Identify which cell holds the provided text, then report its (x, y) central coordinate. 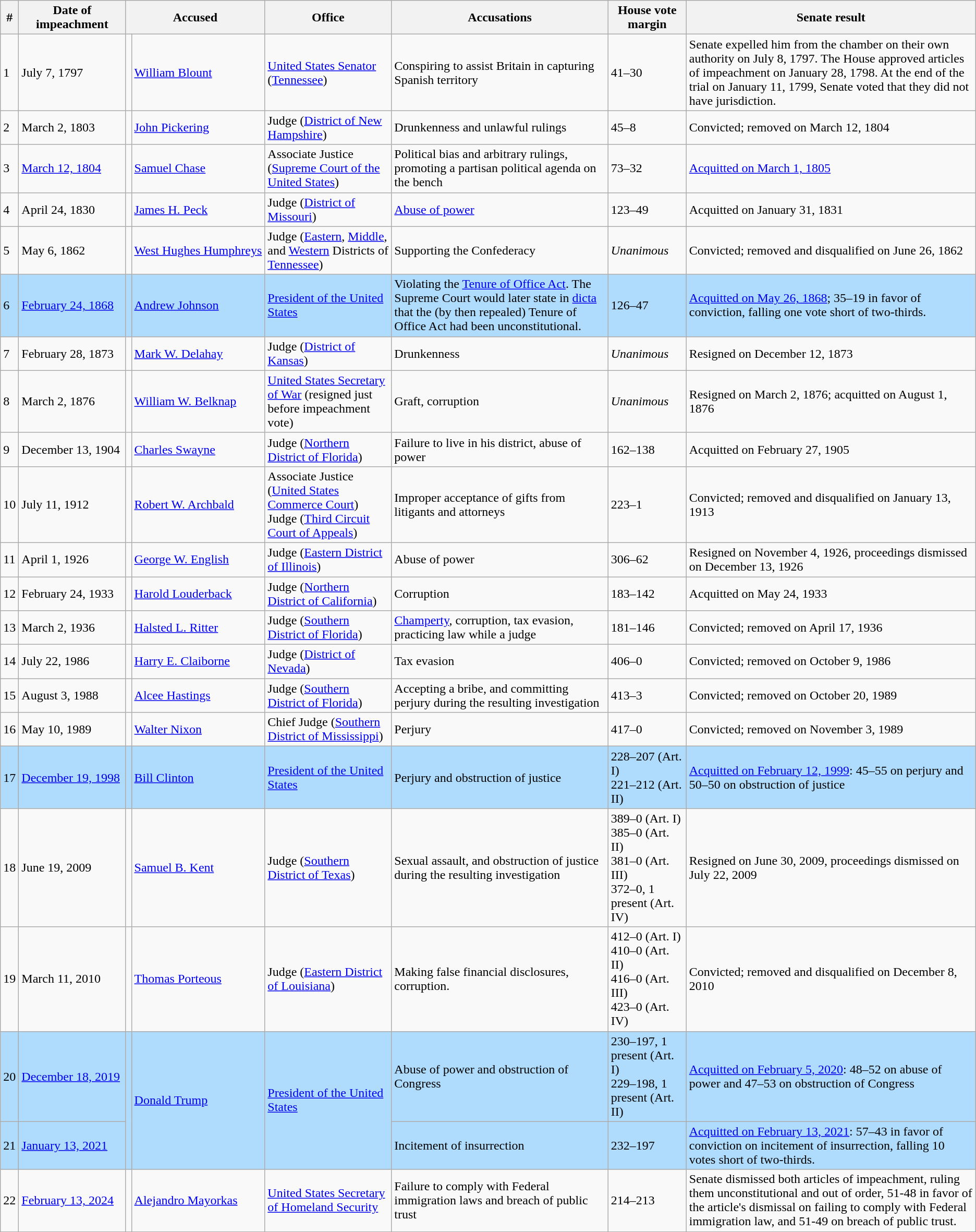
Acquitted on May 26, 1868; 35–19 in favor of conviction, falling one vote short of two-thirds. (831, 306)
19 (9, 979)
Convicted; removed and disqualified on June 26, 1862 (831, 250)
Accusations (499, 18)
5 (9, 250)
Drunkenness (499, 354)
Judge (Northern District of Florida) (328, 450)
Senate result (831, 18)
Acquitted on March 1, 1805 (831, 168)
Judge (Eastern District of Louisiana) (328, 979)
Abuse of power and obstruction of Congress (499, 1077)
412–0 (Art. I)410–0 (Art. II)416–0 (Art. III)423–0 (Art. IV) (647, 979)
8 (9, 402)
July 11, 1912 (72, 504)
Judge (Northern District of California) (328, 594)
21 (9, 1145)
Harold Louderback (198, 594)
Judge (District of New Hampshire) (328, 127)
# (9, 18)
March 2, 1936 (72, 628)
230–197, 1 present (Art. I) 229–198, 1 present (Art. II) (647, 1077)
Supporting the Confederacy (499, 250)
Walter Nixon (198, 729)
162–138 (647, 450)
Convicted; removed on November 3, 1989 (831, 729)
August 3, 1988 (72, 696)
306–62 (647, 559)
December 18, 2019 (72, 1077)
West Hughes Humphreys (198, 250)
United States Secretary of War (resigned just before impeachment vote) (328, 402)
Associate Justice (Supreme Court of the United States) (328, 168)
12 (9, 594)
Mark W. Delahay (198, 354)
United States Senator (Tennessee) (328, 73)
Political bias and arbitrary rulings, promoting a partisan political agenda on the bench (499, 168)
May 10, 1989 (72, 729)
Resigned on March 2, 1876; acquitted on August 1, 1876 (831, 402)
41–30 (647, 73)
13 (9, 628)
Improper acceptance of gifts from litigants and attorneys (499, 504)
Judge (District of Nevada) (328, 661)
February 13, 2024 (72, 1201)
July 7, 1797 (72, 73)
Alcee Hastings (198, 696)
Judge (District of Missouri) (328, 210)
Samuel B. Kent (198, 868)
232–197 (647, 1145)
June 19, 2009 (72, 868)
Acquitted on February 5, 2020: 48–52 on abuse of power and 47–53 on obstruction of Congress (831, 1077)
Date of impeachment (72, 18)
Graft, corruption (499, 402)
389–0 (Art. I)385–0 (Art. II)381–0 (Art. III)372–0, 1 present (Art. IV) (647, 868)
April 24, 1830 (72, 210)
Robert W. Archbald (198, 504)
6 (9, 306)
March 11, 2010 (72, 979)
Corruption (499, 594)
18 (9, 868)
Judge (Eastern District of Illinois) (328, 559)
Sexual assault, and obstruction of justice during the resulting investigation (499, 868)
14 (9, 661)
March 12, 1804 (72, 168)
Drunkenness and unlawful rulings (499, 127)
William W. Belknap (198, 402)
Accused (195, 18)
Incitement of insurrection (499, 1145)
January 13, 2021 (72, 1145)
Judge (Southern District of Texas) (328, 868)
Conspiring to assist Britain in capturing Spanish territory (499, 73)
December 19, 1998 (72, 777)
Acquitted on January 31, 1831 (831, 210)
Bill Clinton (198, 777)
George W. English (198, 559)
Chief Judge (Southern District of Mississippi) (328, 729)
Convicted; removed and disqualified on January 13, 1913 (831, 504)
Thomas Porteous (198, 979)
16 (9, 729)
183–142 (647, 594)
House vote margin (647, 18)
James H. Peck (198, 210)
Resigned on December 12, 1873 (831, 354)
406–0 (647, 661)
December 13, 1904 (72, 450)
John Pickering (198, 127)
William Blount (198, 73)
Perjury and obstruction of justice (499, 777)
Convicted; removed on October 20, 1989 (831, 696)
22 (9, 1201)
2 (9, 127)
Acquitted on February 12, 1999: 45–55 on perjury and 50–50 on obstruction of justice (831, 777)
Samuel Chase (198, 168)
Resigned on June 30, 2009, proceedings dismissed on July 22, 2009 (831, 868)
February 28, 1873 (72, 354)
1 (9, 73)
20 (9, 1077)
Convicted; removed on April 17, 1936 (831, 628)
Acquitted on February 27, 1905 (831, 450)
Tax evasion (499, 661)
Donald Trump (198, 1101)
Acquitted on February 13, 2021: 57–43 in favor of conviction on incitement of insurrection, falling 10 votes short of two-thirds. (831, 1145)
Acquitted on May 24, 1933 (831, 594)
73–32 (647, 168)
7 (9, 354)
Making false financial disclosures, corruption. (499, 979)
214–213 (647, 1201)
Office (328, 18)
228–207 (Art. I)221–212 (Art. II) (647, 777)
Halsted L. Ritter (198, 628)
17 (9, 777)
223–1 (647, 504)
February 24, 1933 (72, 594)
123–49 (647, 210)
February 24, 1868 (72, 306)
11 (9, 559)
Failure to live in his district, abuse of power (499, 450)
Resigned on November 4, 1926, proceedings dismissed on December 13, 1926 (831, 559)
Andrew Johnson (198, 306)
March 2, 1803 (72, 127)
10 (9, 504)
Alejandro Mayorkas (198, 1201)
3 (9, 168)
417–0 (647, 729)
United States Secretary of Homeland Security (328, 1201)
Harry E. Claiborne (198, 661)
May 6, 1862 (72, 250)
July 22, 1986 (72, 661)
Judge (Eastern, Middle, and Western Districts of Tennessee) (328, 250)
45–8 (647, 127)
Accepting a bribe, and committing perjury during the resulting investigation (499, 696)
Associate Justice (United States Commerce Court)Judge (Third Circuit Court of Appeals) (328, 504)
March 2, 1876 (72, 402)
9 (9, 450)
Champerty, corruption, tax evasion, practicing law while a judge (499, 628)
Perjury (499, 729)
15 (9, 696)
Charles Swayne (198, 450)
Convicted; removed on October 9, 1986 (831, 661)
Failure to comply with Federal immigration laws and breach of public trust (499, 1201)
Judge (District of Kansas) (328, 354)
126–47 (647, 306)
413–3 (647, 696)
4 (9, 210)
Convicted; removed and disqualified on December 8, 2010 (831, 979)
181–146 (647, 628)
Convicted; removed on March 12, 1804 (831, 127)
April 1, 1926 (72, 559)
